Find where the given text appears and provide that cell's center as [X, Y] coordinate. 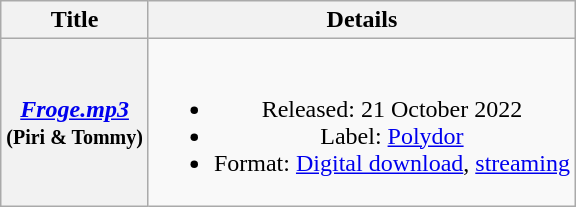
Title [75, 20]
Details [362, 20]
Froge.mp3(Piri & Tommy) [75, 122]
Released: 21 October 2022Label: PolydorFormat: Digital download, streaming [362, 122]
